Capture the cell that displays the provided text and extract its (X, Y) central coordinate. 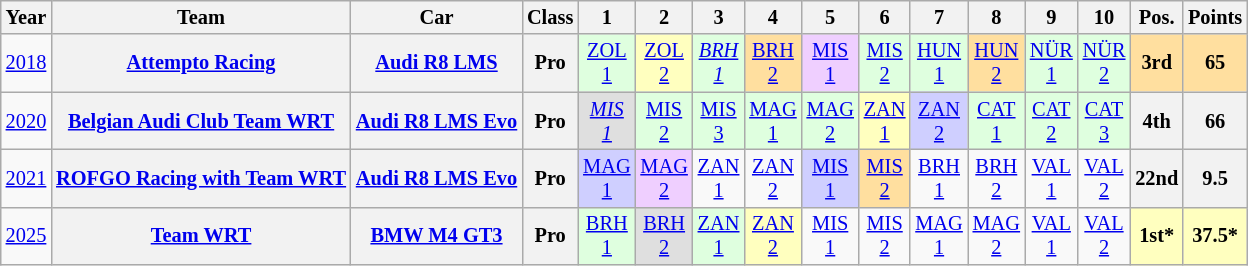
Pos. (1156, 17)
9.5 (1215, 178)
NÜR2 (1104, 63)
ZOL2 (664, 63)
1st* (1156, 236)
ROFGO Racing with Team WRT (201, 178)
8 (996, 17)
Year (26, 17)
Class (550, 17)
6 (885, 17)
3rd (1156, 63)
Team (201, 17)
Belgian Audi Club Team WRT (201, 121)
Team WRT (201, 236)
CAT1 (996, 121)
VAL2 (1104, 236)
4th (1156, 121)
22nd (1156, 178)
9 (1052, 17)
2 (664, 17)
5 (830, 17)
NÜR1 (1052, 63)
1 (606, 17)
Car (436, 17)
ZOL1 (606, 63)
65 (1215, 63)
7 (938, 17)
CAT3 (1104, 121)
2020 (26, 121)
10 (1104, 17)
37.5* (1215, 236)
BMW M4 GT3 (436, 236)
VAL 2 (1104, 178)
HUN1 (938, 63)
Points (1215, 17)
4 (772, 17)
2018 (26, 63)
CAT2 (1052, 121)
2021 (26, 178)
HUN2 (996, 63)
66 (1215, 121)
3 (719, 17)
Attempto Racing (201, 63)
Audi R8 LMS (436, 63)
2025 (26, 236)
MIS3 (719, 121)
